From the cell containing the given text, extract its center point as (X, Y) coordinate. 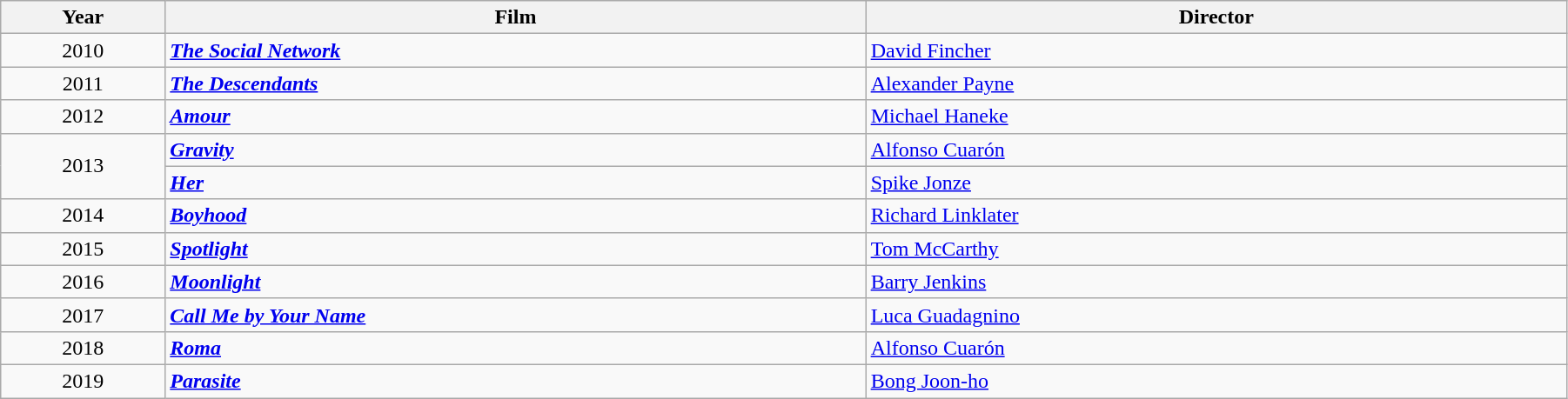
Amour (515, 116)
Director (1216, 17)
Year (84, 17)
2017 (84, 315)
Bong Joon-ho (1216, 381)
Alexander Payne (1216, 83)
Luca Guadagnino (1216, 315)
2013 (84, 166)
2018 (84, 348)
The Descendants (515, 83)
Barry Jenkins (1216, 282)
Parasite (515, 381)
Her (515, 183)
2016 (84, 282)
2010 (84, 50)
Gravity (515, 150)
Michael Haneke (1216, 116)
David Fincher (1216, 50)
The Social Network (515, 50)
2015 (84, 249)
2011 (84, 83)
2014 (84, 216)
Tom McCarthy (1216, 249)
Film (515, 17)
Spike Jonze (1216, 183)
Boyhood (515, 216)
Richard Linklater (1216, 216)
2012 (84, 116)
Call Me by Your Name (515, 315)
2019 (84, 381)
Roma (515, 348)
Spotlight (515, 249)
Moonlight (515, 282)
